Identify which cell holds the provided text, then report its [X, Y] central coordinate. 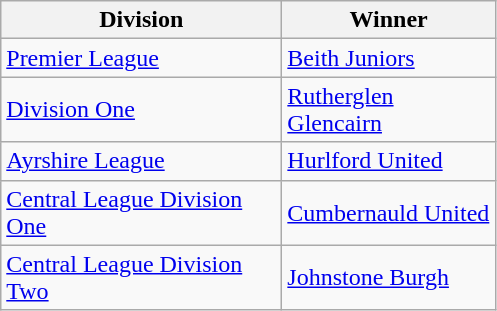
Division [142, 20]
Ayrshire League [142, 161]
Johnstone Burgh [389, 278]
Central League Division Two [142, 278]
Winner [389, 20]
Central League Division One [142, 212]
Premier League [142, 58]
Division One [142, 110]
Cumbernauld United [389, 212]
Rutherglen Glencairn [389, 110]
Hurlford United [389, 161]
Beith Juniors [389, 58]
